Capture the cell that displays the provided text and extract its [x, y] central coordinate. 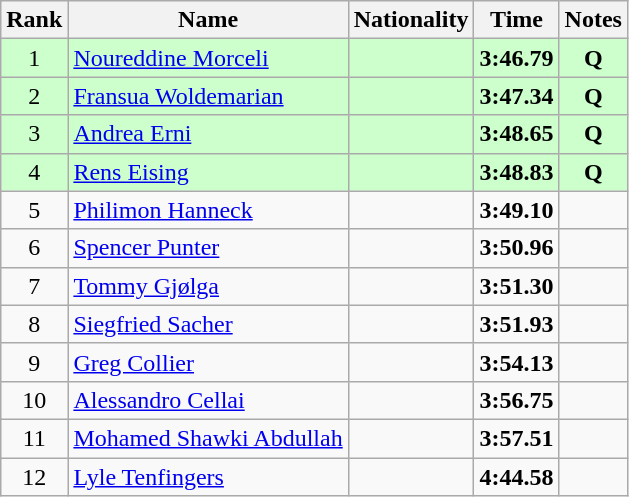
3:48.83 [516, 172]
12 [34, 477]
3:51.30 [516, 286]
3:46.79 [516, 58]
7 [34, 286]
6 [34, 248]
9 [34, 362]
3:47.34 [516, 96]
8 [34, 324]
Greg Collier [208, 362]
3:49.10 [516, 210]
Time [516, 20]
Philimon Hanneck [208, 210]
Mohamed Shawki Abdullah [208, 438]
3:51.93 [516, 324]
3:56.75 [516, 400]
Siegfried Sacher [208, 324]
4 [34, 172]
11 [34, 438]
3 [34, 134]
10 [34, 400]
Rank [34, 20]
Andrea Erni [208, 134]
Alessandro Cellai [208, 400]
1 [34, 58]
Notes [593, 20]
Fransua Woldemarian [208, 96]
3:48.65 [516, 134]
Spencer Punter [208, 248]
5 [34, 210]
Nationality [411, 20]
3:54.13 [516, 362]
Lyle Tenfingers [208, 477]
Name [208, 20]
Tommy Gjølga [208, 286]
4:44.58 [516, 477]
2 [34, 96]
3:57.51 [516, 438]
3:50.96 [516, 248]
Noureddine Morceli [208, 58]
Rens Eising [208, 172]
